For the text-containing cell, return its midpoint in (X, Y) coordinate format. 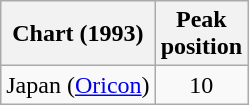
Peakposition (201, 34)
Chart (1993) (78, 34)
10 (201, 85)
Japan (Oricon) (78, 85)
